Find where the given text appears and provide that cell's center as (X, Y) coordinate. 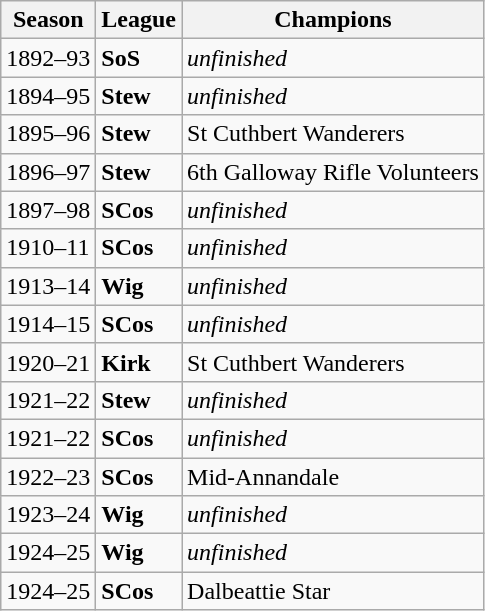
Mid-Annandale (334, 477)
1913–14 (48, 286)
6th Galloway Rifle Volunteers (334, 172)
1895–96 (48, 134)
1897–98 (48, 210)
1920–21 (48, 362)
Dalbeattie Star (334, 591)
Season (48, 20)
League (139, 20)
1892–93 (48, 58)
Kirk (139, 362)
1910–11 (48, 248)
1896–97 (48, 172)
Champions (334, 20)
1922–23 (48, 477)
1894–95 (48, 96)
1923–24 (48, 515)
SoS (139, 58)
1914–15 (48, 324)
